Output the [X, Y] coordinate of the center of the cell containing the given text.  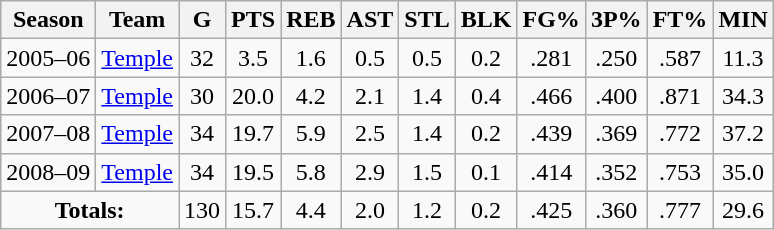
2.9 [370, 172]
.369 [616, 134]
Season [48, 20]
.360 [616, 210]
.466 [551, 96]
2.0 [370, 210]
2.5 [370, 134]
.425 [551, 210]
AST [370, 20]
29.6 [743, 210]
1.5 [427, 172]
19.5 [254, 172]
.414 [551, 172]
.753 [680, 172]
34.3 [743, 96]
35.0 [743, 172]
STL [427, 20]
11.3 [743, 58]
Totals: [90, 210]
15.7 [254, 210]
2008–09 [48, 172]
.587 [680, 58]
2.1 [370, 96]
3P% [616, 20]
FT% [680, 20]
.439 [551, 134]
FG% [551, 20]
19.7 [254, 134]
G [202, 20]
1.2 [427, 210]
.772 [680, 134]
4.2 [311, 96]
Team [138, 20]
20.0 [254, 96]
4.4 [311, 210]
37.2 [743, 134]
.871 [680, 96]
.352 [616, 172]
1.6 [311, 58]
.777 [680, 210]
3.5 [254, 58]
0.1 [486, 172]
2005–06 [48, 58]
2007–08 [48, 134]
30 [202, 96]
0.4 [486, 96]
REB [311, 20]
130 [202, 210]
MIN [743, 20]
5.8 [311, 172]
5.9 [311, 134]
.400 [616, 96]
.281 [551, 58]
.250 [616, 58]
2006–07 [48, 96]
32 [202, 58]
PTS [254, 20]
BLK [486, 20]
